Capture the cell that displays the provided text and extract its (x, y) central coordinate. 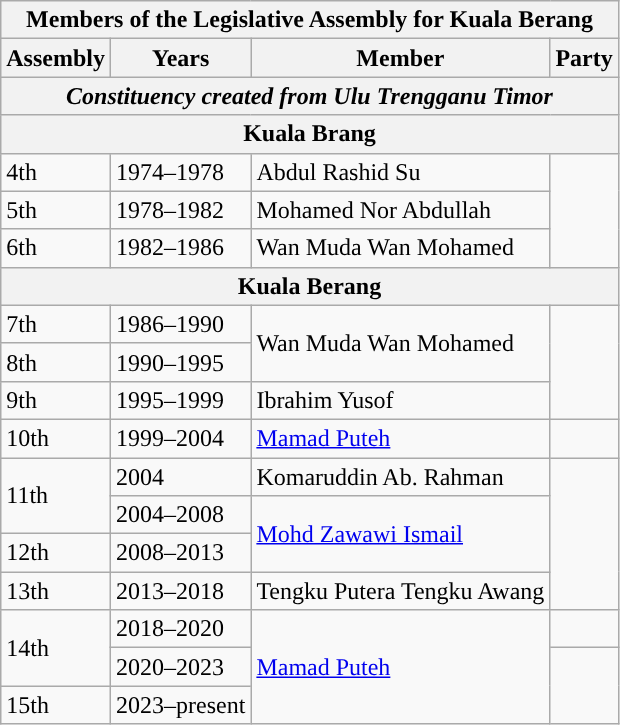
Tengku Putera Tengku Awang (400, 591)
5th (56, 210)
Komaruddin Ab. Rahman (400, 477)
Mohd Zawawi Ismail (400, 534)
14th (56, 648)
Kuala Brang (310, 134)
Years (180, 58)
Kuala Berang (310, 286)
12th (56, 553)
1999–2004 (180, 438)
1986–1990 (180, 324)
1982–1986 (180, 248)
1974–1978 (180, 172)
Member (400, 58)
10th (56, 438)
2018–2020 (180, 629)
4th (56, 172)
Members of the Legislative Assembly for Kuala Berang (310, 20)
8th (56, 362)
Mohamed Nor Abdullah (400, 210)
9th (56, 400)
2008–2013 (180, 553)
Party (584, 58)
1978–1982 (180, 210)
Abdul Rashid Su (400, 172)
11th (56, 496)
7th (56, 324)
2020–2023 (180, 667)
2004–2008 (180, 515)
15th (56, 705)
1995–1999 (180, 400)
Constituency created from Ulu Trengganu Timor (310, 96)
2023–present (180, 705)
Ibrahim Yusof (400, 400)
2004 (180, 477)
Assembly (56, 58)
1990–1995 (180, 362)
6th (56, 248)
2013–2018 (180, 591)
13th (56, 591)
